Output the (X, Y) coordinate of the center of the cell containing the given text.  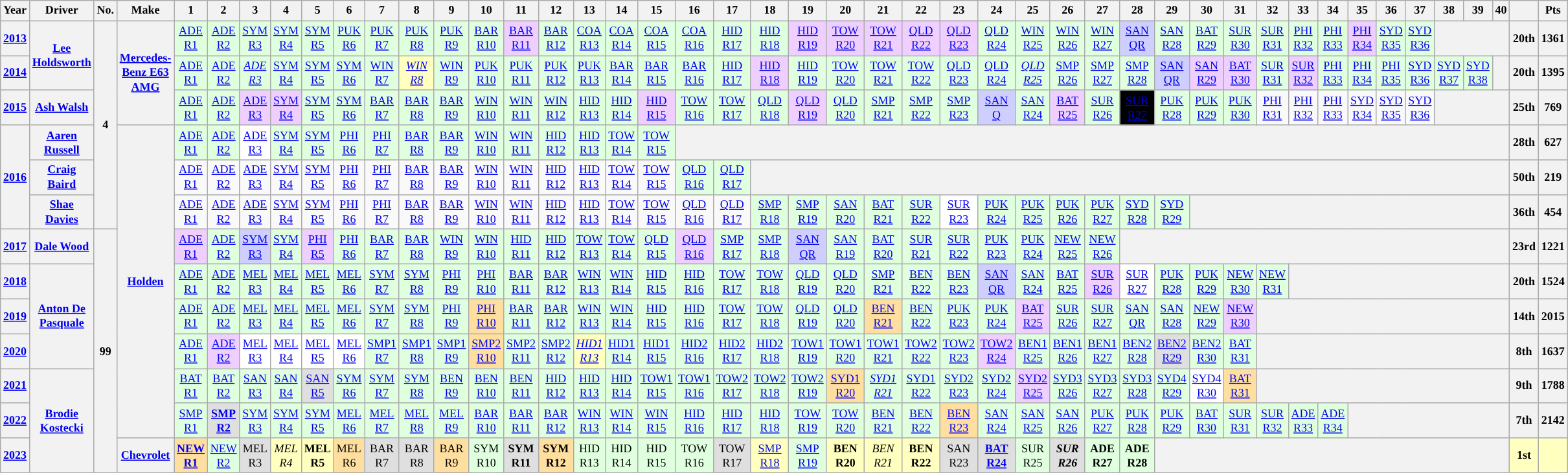
Pts (1553, 10)
14 (622, 10)
QLDR22 (921, 38)
35 (1363, 10)
23 (959, 10)
3 (255, 10)
BATR21 (883, 212)
SANR25 (1033, 421)
TOW2R23 (959, 351)
NEWR1 (191, 456)
Mercedes-Benz E63 AMG (145, 73)
HID1R14 (622, 351)
36 (1391, 10)
HIDR11 (521, 247)
PUKR26 (1067, 212)
Lee Holdsworth (62, 56)
PUKR10 (486, 73)
20 (845, 10)
QLDR15 (656, 247)
SANR29 (1207, 73)
26 (1067, 10)
NEWR31 (1273, 282)
No. (105, 10)
TOW2R17 (732, 386)
2142 (1553, 421)
ADER34 (1333, 421)
BEN1R26 (1067, 351)
SYD1R22 (921, 386)
NEWR26 (1102, 247)
HID2R17 (732, 351)
36th (1525, 212)
2023 (16, 456)
16 (694, 10)
WINR12 (556, 108)
33 (1303, 10)
219 (1553, 178)
SMP1R7 (382, 351)
NEWR25 (1067, 247)
WINR27 (1102, 38)
SYDR38 (1478, 73)
SMP2R12 (556, 351)
BATR20 (883, 247)
21 (883, 10)
QLDR18 (769, 108)
SURR21 (921, 247)
SYD1R20 (845, 386)
18 (769, 10)
BENR9 (451, 386)
SYMR12 (556, 456)
25th (1525, 108)
1788 (1553, 386)
SMPR22 (921, 108)
SYDR29 (1172, 212)
BENR20 (845, 456)
31 (1240, 10)
Craig Baird (62, 178)
Year (16, 10)
2017 (16, 247)
NEWR29 (1207, 316)
2020 (16, 351)
2022 (16, 421)
27 (1102, 10)
2013 (16, 38)
13 (589, 10)
SYDR37 (1449, 73)
39 (1478, 10)
TOW1R21 (883, 351)
SYMR10 (486, 456)
14th (1525, 316)
Aaren Russell (62, 143)
SMP2R11 (521, 351)
PUKR11 (521, 73)
ADER27 (1102, 456)
ADER28 (1137, 456)
1524 (1553, 282)
SMPR2 (223, 421)
PUKR7 (382, 38)
SMPR23 (959, 108)
MELR8 (416, 421)
11 (521, 10)
2018 (16, 282)
SYD4R30 (1207, 386)
1 (191, 10)
34 (1333, 10)
HID1R15 (656, 351)
HID1R13 (589, 351)
PUKR30 (1240, 108)
32 (1273, 10)
99 (105, 351)
SURR23 (959, 212)
BATR2 (223, 386)
PUKR13 (589, 73)
Anton De Pasquale (62, 316)
1st (1525, 456)
1395 (1553, 73)
28th (1525, 143)
SMP2R10 (486, 351)
BATR1 (191, 386)
SMPR28 (1137, 73)
TOW1R20 (845, 351)
TOWR19 (808, 421)
WINR8 (416, 73)
7 (382, 10)
BEN1R25 (1033, 351)
SMP1R8 (416, 351)
769 (1553, 108)
SYDR28 (1137, 212)
SANR23 (959, 456)
SYD2R25 (1033, 386)
HID2R18 (769, 351)
SYD3R27 (1102, 386)
BENR10 (486, 386)
TOW2R24 (996, 351)
SYDR34 (1363, 108)
PHIR31 (1273, 108)
2019 (16, 316)
40 (1501, 10)
SYD2R24 (996, 386)
SANR3 (255, 386)
SANR4 (286, 386)
TOW2R22 (921, 351)
454 (1553, 212)
SYD3R26 (1067, 386)
SANR26 (1067, 421)
WINR26 (1067, 38)
23rd (1525, 247)
2021 (16, 386)
24 (996, 10)
29 (1172, 10)
38 (1449, 10)
6 (349, 10)
SYD4R29 (1172, 386)
TOW1R16 (694, 386)
BARR16 (694, 73)
9th (1525, 386)
COAR14 (622, 38)
Brodie Kostecki (62, 421)
COAR15 (656, 38)
SURR30 (1240, 38)
PUKR6 (349, 38)
TOW2R18 (769, 386)
TOWR22 (921, 73)
WINR7 (382, 73)
50th (1525, 178)
Make (145, 10)
TOW2R19 (808, 386)
Chevrolet (145, 456)
30 (1207, 10)
BEN2R29 (1172, 351)
WINR25 (1033, 38)
QLDR25 (1033, 73)
PUKR12 (556, 73)
Holden (145, 281)
HID2R16 (694, 351)
Dale Wood (62, 247)
1637 (1553, 351)
PUKR25 (1033, 212)
5 (317, 10)
MELR7 (382, 421)
19 (808, 10)
15 (656, 10)
8 (416, 10)
10 (486, 10)
SURR25 (1033, 456)
SMPR1 (191, 421)
2016 (16, 178)
BARR15 (656, 73)
SMPR27 (1102, 73)
1361 (1553, 38)
WINR15 (656, 421)
SMPR17 (732, 247)
MELR9 (451, 421)
SANR5 (317, 386)
SYMR11 (521, 456)
8th (1525, 351)
7th (1525, 421)
COAR13 (589, 38)
Driver (62, 10)
25 (1033, 10)
SANR20 (845, 212)
TOW1R15 (656, 386)
PHIR35 (1391, 73)
BARR14 (622, 73)
17 (732, 10)
NEWR2 (223, 456)
PHIR5 (317, 247)
SYD3R28 (1137, 386)
12 (556, 10)
627 (1553, 143)
SMPR26 (1067, 73)
2014 (16, 73)
22 (921, 10)
BATR29 (1207, 38)
9 (451, 10)
SANR19 (845, 247)
2 (223, 10)
PUKR8 (416, 38)
PUKR9 (451, 38)
SMP1R9 (451, 351)
SANQ (996, 108)
TOWR13 (589, 247)
SYD2R23 (959, 386)
Shae Davies (62, 212)
28 (1137, 10)
BEN2R28 (1137, 351)
COAR16 (694, 38)
BENR11 (521, 386)
SYD1R21 (883, 386)
BEN2R30 (1207, 351)
1221 (1553, 247)
BEN1R27 (1102, 351)
TOW1R19 (808, 351)
37 (1420, 10)
Ash Walsh (62, 108)
ADER33 (1303, 421)
BATR24 (996, 456)
